Determine the (X, Y) coordinate at the center of the cell enclosing the given text.  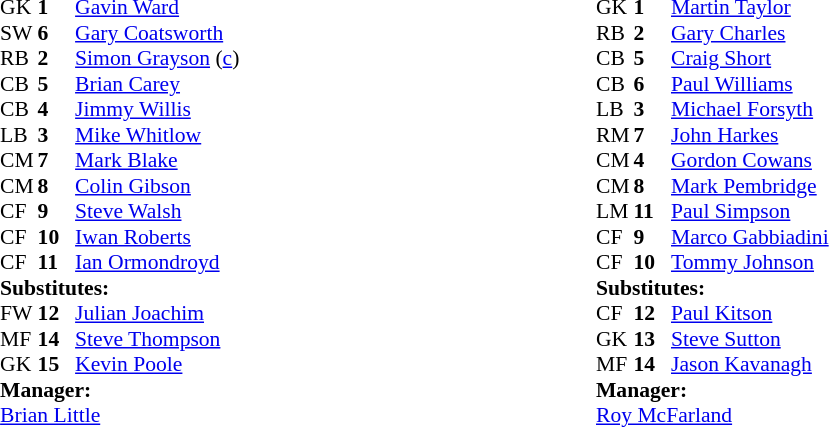
SW (19, 33)
Marco Gabbiadini (750, 237)
Gordon Cowans (750, 161)
Gary Charles (750, 33)
Mike Whitlow (157, 135)
Brian Carey (157, 84)
15 (57, 365)
Mark Blake (157, 161)
Gary Coatsworth (157, 33)
Colin Gibson (157, 186)
Steve Sutton (750, 339)
Kevin Poole (157, 365)
John Harkes (750, 135)
FW (19, 313)
Ian Ormondroyd (157, 263)
RM (615, 135)
Iwan Roberts (157, 237)
Julian Joachim (157, 313)
Michael Forsyth (750, 109)
Jimmy Willis (157, 109)
Paul Williams (750, 84)
Steve Walsh (157, 211)
Jason Kavanagh (750, 365)
Craig Short (750, 59)
Tommy Johnson (750, 263)
Paul Kitson (750, 313)
LM (615, 211)
Simon Grayson (c) (157, 59)
Paul Simpson (750, 211)
13 (653, 339)
Steve Thompson (157, 339)
Mark Pembridge (750, 186)
